Scan for the cell matching the given text and deliver its [X, Y] coordinate at center. 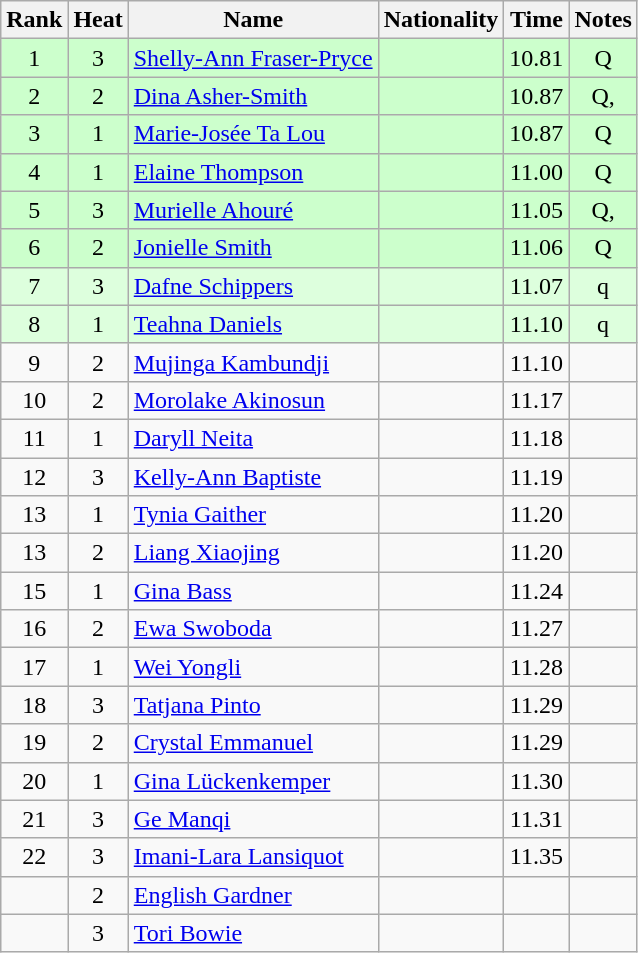
21 [34, 819]
Imani-Lara Lansiquot [253, 857]
Morolake Akinosun [253, 400]
10.81 [536, 58]
11.19 [536, 477]
11 [34, 438]
Liang Xiaojing [253, 553]
Jonielle Smith [253, 248]
Dina Asher-Smith [253, 96]
Murielle Ahouré [253, 210]
Tori Bowie [253, 933]
11.06 [536, 248]
6 [34, 248]
Ewa Swoboda [253, 629]
Mujinga Kambundji [253, 362]
Nationality [441, 20]
Kelly-Ann Baptiste [253, 477]
11.07 [536, 286]
11.31 [536, 819]
Gina Bass [253, 591]
20 [34, 781]
11.27 [536, 629]
10 [34, 400]
Wei Yongli [253, 667]
11.28 [536, 667]
Notes [603, 20]
7 [34, 286]
11.00 [536, 172]
Heat [98, 20]
9 [34, 362]
11.18 [536, 438]
Dafne Schippers [253, 286]
Time [536, 20]
English Gardner [253, 895]
Tatjana Pinto [253, 705]
8 [34, 324]
Rank [34, 20]
18 [34, 705]
4 [34, 172]
Gina Lückenkemper [253, 781]
Teahna Daniels [253, 324]
11.05 [536, 210]
Daryll Neita [253, 438]
Tynia Gaither [253, 515]
5 [34, 210]
Ge Manqi [253, 819]
Elaine Thompson [253, 172]
11.35 [536, 857]
11.24 [536, 591]
16 [34, 629]
15 [34, 591]
Marie-Josée Ta Lou [253, 134]
12 [34, 477]
Crystal Emmanuel [253, 743]
19 [34, 743]
Shelly-Ann Fraser-Pryce [253, 58]
Name [253, 20]
11.30 [536, 781]
22 [34, 857]
11.17 [536, 400]
17 [34, 667]
